Capture the cell that displays the provided text and extract its [X, Y] central coordinate. 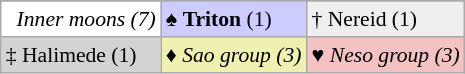
♠ Triton (1) [234, 19]
♥ Neso group (3) [385, 54]
Inner moons (7) [81, 19]
‡ Halimede (1) [81, 54]
♦ Sao group (3) [234, 54]
† Nereid (1) [385, 19]
